Provide the [x, y] coordinate of the cell's center where the given text is located.  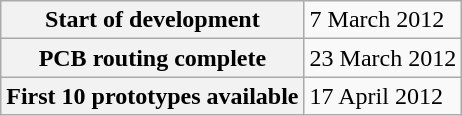
First 10 prototypes available [152, 96]
23 March 2012 [383, 58]
17 April 2012 [383, 96]
Start of development [152, 20]
PCB routing complete [152, 58]
7 March 2012 [383, 20]
